Capture the cell that displays the provided text and extract its (X, Y) central coordinate. 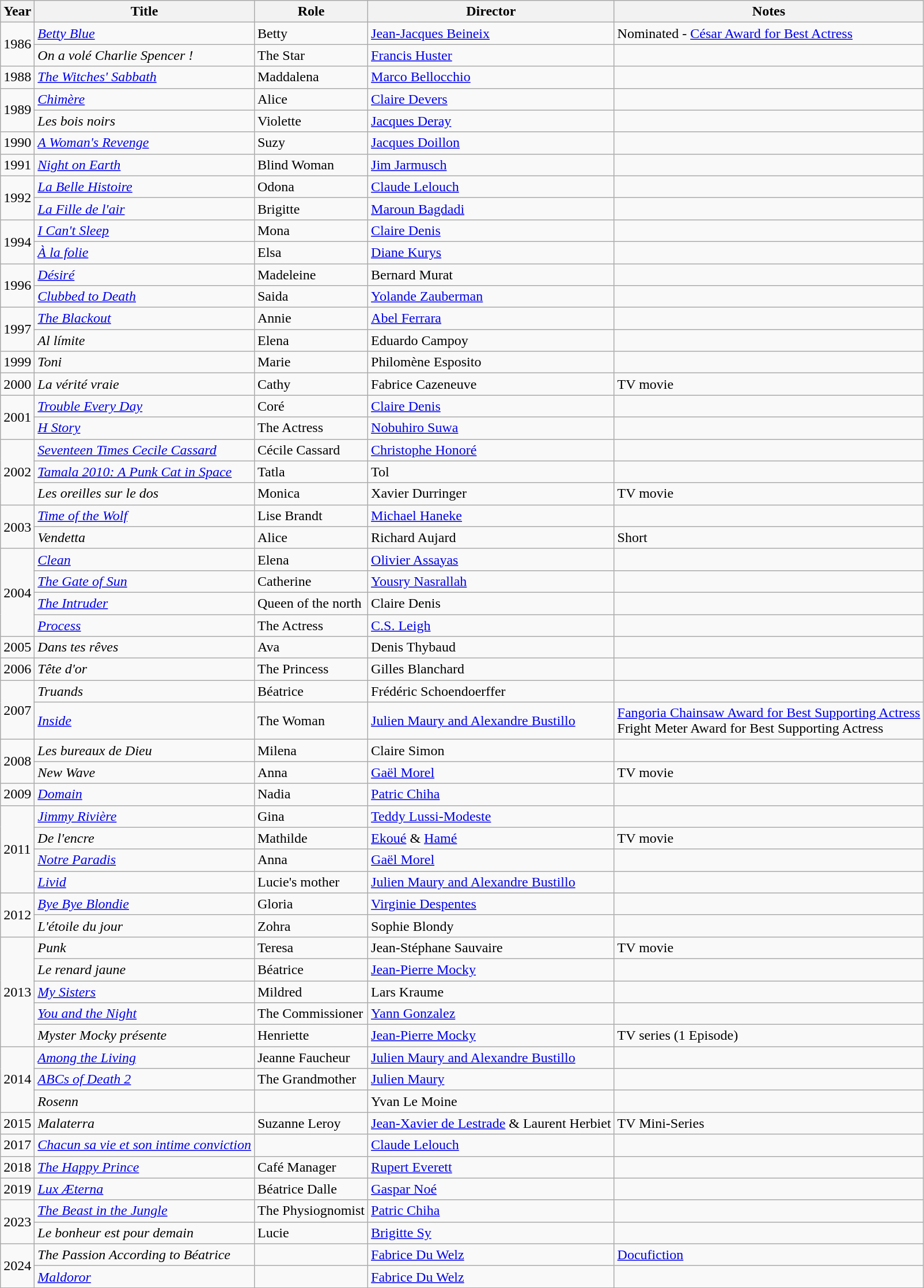
Nobuhiro Suwa (491, 428)
The Passion According to Béatrice (145, 1255)
Notre Paradis (145, 860)
Zohra (311, 926)
2011 (17, 849)
1988 (17, 77)
Jimmy Rivière (145, 816)
Madeleine (311, 275)
1994 (17, 241)
1986 (17, 44)
Béatrice Dalle (311, 1189)
Maddalena (311, 77)
Role (311, 12)
Les bureaux de Dieu (145, 751)
My Sisters (145, 991)
Fabrice Cazeneuve (491, 384)
Annie (311, 319)
Docufiction (768, 1255)
The Gate of Sun (145, 581)
Short (768, 537)
La Fille de l'air (145, 209)
Mona (311, 230)
Blind Woman (311, 165)
Richard Aujard (491, 537)
Jean-Stéphane Sauvaire (491, 948)
Yvan Le Moine (491, 1101)
The Star (311, 55)
The Woman (311, 721)
Lars Kraume (491, 991)
Trouble Every Day (145, 406)
The Physiognomist (311, 1211)
Rosenn (145, 1101)
Virginie Despentes (491, 904)
TV series (1 Episode) (768, 1036)
New Wave (145, 772)
Punk (145, 948)
Elsa (311, 252)
Betty (311, 33)
Lise Brandt (311, 516)
Diane Kurys (491, 252)
The Beast in the Jungle (145, 1211)
1999 (17, 362)
Mildred (311, 991)
Christophe Honoré (491, 450)
Tatla (311, 472)
1997 (17, 329)
2012 (17, 915)
La vérité vraie (145, 384)
2004 (17, 592)
Tamala 2010: A Punk Cat in Space (145, 472)
Cathy (311, 384)
Jean-Xavier de Lestrade & Laurent Herbiet (491, 1123)
Olivier Assayas (491, 559)
À la folie (145, 252)
Marco Bellocchio (491, 77)
2014 (17, 1079)
ABCs of Death 2 (145, 1079)
Maldoror (145, 1276)
2002 (17, 472)
Milena (311, 751)
Teresa (311, 948)
Time of the Wolf (145, 516)
2007 (17, 710)
Rupert Everett (491, 1167)
Violette (311, 121)
Odona (311, 187)
2005 (17, 647)
Bye Bye Blondie (145, 904)
Director (491, 12)
2017 (17, 1145)
Title (145, 12)
Monica (311, 494)
Xavier Durringer (491, 494)
Marie (311, 362)
The Intruder (145, 603)
2003 (17, 526)
The Witches' Sabbath (145, 77)
Brigitte Sy (491, 1233)
Michael Haneke (491, 516)
2018 (17, 1167)
1989 (17, 110)
Lux Æterna (145, 1189)
Jeanne Faucheur (311, 1058)
Dans tes rêves (145, 647)
Jean-Jacques Beineix (491, 33)
Truands (145, 691)
Clean (145, 559)
Francis Huster (491, 55)
Philomène Esposito (491, 362)
Eduardo Campoy (491, 340)
Le renard jaune (145, 969)
The Commissioner (311, 1014)
2015 (17, 1123)
On a volé Charlie Spencer ! (145, 55)
Café Manager (311, 1167)
Mathilde (311, 838)
H Story (145, 428)
Claire Devers (491, 99)
Nominated - César Award for Best Actress (768, 33)
Désiré (145, 275)
1991 (17, 165)
Denis Thybaud (491, 647)
Suzanne Leroy (311, 1123)
You and the Night (145, 1014)
Ava (311, 647)
Tête d'or (145, 669)
2024 (17, 1266)
Al límite (145, 340)
Claire Simon (491, 751)
1990 (17, 143)
2019 (17, 1189)
1996 (17, 286)
The Blackout (145, 319)
Gina (311, 816)
L'étoile du jour (145, 926)
Yousry Nasrallah (491, 581)
Malaterra (145, 1123)
Seventeen Times Cecile Cassard (145, 450)
Saida (311, 297)
Teddy Lussi-Modeste (491, 816)
The Princess (311, 669)
Les bois noirs (145, 121)
Henriette (311, 1036)
Les oreilles sur le dos (145, 494)
Year (17, 12)
Inside (145, 721)
Tol (491, 472)
2006 (17, 669)
Lucie's mother (311, 882)
Queen of the north (311, 603)
Notes (768, 12)
Le bonheur est pour demain (145, 1233)
Jacques Deray (491, 121)
Suzy (311, 143)
2000 (17, 384)
Chacun sa vie et son intime conviction (145, 1145)
1992 (17, 198)
2013 (17, 991)
Livid (145, 882)
Julien Maury (491, 1079)
Yolande Zauberman (491, 297)
Domain (145, 794)
Jim Jarmusch (491, 165)
Catherine (311, 581)
TV Mini-Series (768, 1123)
Fangoria Chainsaw Award for Best Supporting ActressFright Meter Award for Best Supporting Actress (768, 721)
2008 (17, 762)
Among the Living (145, 1058)
The Grandmother (311, 1079)
Ekoué & Hamé (491, 838)
Myster Mocky présente (145, 1036)
Abel Ferrara (491, 319)
Cécile Cassard (311, 450)
Gloria (311, 904)
Process (145, 625)
I Can't Sleep (145, 230)
2009 (17, 794)
Betty Blue (145, 33)
La Belle Histoire (145, 187)
The Happy Prince (145, 1167)
Chimère (145, 99)
Vendetta (145, 537)
2001 (17, 417)
Brigitte (311, 209)
Toni (145, 362)
Sophie Blondy (491, 926)
Coré (311, 406)
Clubbed to Death (145, 297)
Lucie (311, 1233)
Gaspar Noé (491, 1189)
De l'encre (145, 838)
A Woman's Revenge (145, 143)
Gilles Blanchard (491, 669)
Nadia (311, 794)
Maroun Bagdadi (491, 209)
Bernard Murat (491, 275)
Jacques Doillon (491, 143)
Frédéric Schoendoerffer (491, 691)
2023 (17, 1222)
Yann Gonzalez (491, 1014)
C.S. Leigh (491, 625)
Night on Earth (145, 165)
